Find where the given text appears and provide that cell's center as (x, y) coordinate. 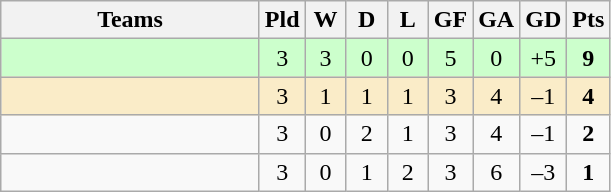
GA (496, 20)
–3 (544, 172)
GD (544, 20)
6 (496, 172)
+5 (544, 58)
Pld (282, 20)
Pts (588, 20)
GF (450, 20)
W (326, 20)
D (366, 20)
5 (450, 58)
L (408, 20)
Teams (130, 20)
9 (588, 58)
